Determine the (x, y) coordinate at the center of the cell enclosing the given text.  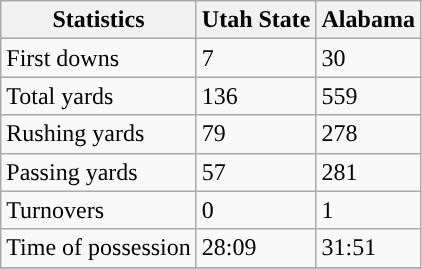
7 (256, 58)
31:51 (368, 248)
57 (256, 172)
Rushing yards (99, 134)
559 (368, 96)
28:09 (256, 248)
Passing yards (99, 172)
Statistics (99, 20)
First downs (99, 58)
281 (368, 172)
Time of possession (99, 248)
79 (256, 134)
Utah State (256, 20)
136 (256, 96)
Total yards (99, 96)
278 (368, 134)
0 (256, 210)
1 (368, 210)
30 (368, 58)
Turnovers (99, 210)
Alabama (368, 20)
